Output the [X, Y] coordinate of the center of the cell containing the given text.  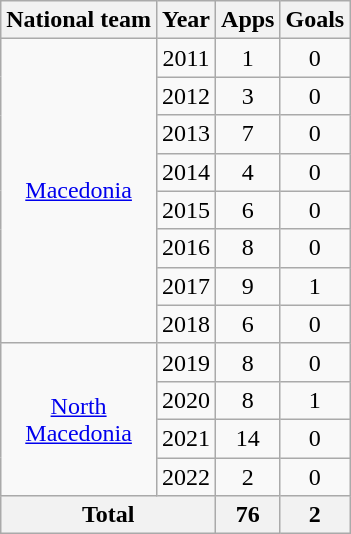
2020 [186, 400]
2015 [186, 210]
Total [108, 515]
Apps [248, 20]
Goals [315, 20]
2018 [186, 324]
4 [248, 172]
2012 [186, 96]
76 [248, 515]
14 [248, 438]
2014 [186, 172]
7 [248, 134]
2021 [186, 438]
Macedonia [79, 191]
3 [248, 96]
National team [79, 20]
NorthMacedonia [79, 419]
9 [248, 286]
2019 [186, 362]
2017 [186, 286]
2011 [186, 58]
2016 [186, 248]
2022 [186, 477]
2013 [186, 134]
Year [186, 20]
